Capture the cell that displays the provided text and extract its [X, Y] central coordinate. 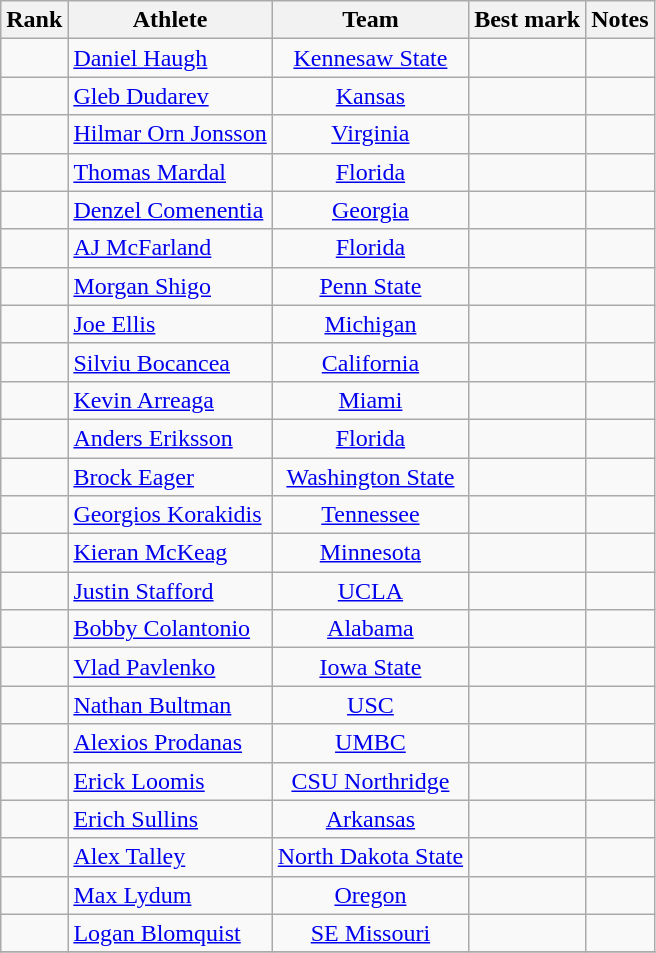
North Dakota State [370, 857]
Rank [34, 20]
UMBC [370, 743]
Kennesaw State [370, 58]
Athlete [170, 20]
Logan Blomquist [170, 933]
Michigan [370, 324]
Brock Eager [170, 477]
Bobby Colantonio [170, 629]
USC [370, 705]
Alabama [370, 629]
Thomas Mardal [170, 172]
Best mark [528, 20]
Kevin Arreaga [170, 400]
Oregon [370, 895]
Georgios Korakidis [170, 515]
Washington State [370, 477]
California [370, 362]
Team [370, 20]
Kieran McKeag [170, 553]
Miami [370, 400]
Gleb Dudarev [170, 96]
Nathan Bultman [170, 705]
UCLA [370, 591]
Georgia [370, 210]
Erich Sullins [170, 819]
Max Lydum [170, 895]
Vlad Pavlenko [170, 667]
AJ McFarland [170, 248]
CSU Northridge [370, 781]
Notes [620, 20]
Morgan Shigo [170, 286]
Kansas [370, 96]
Iowa State [370, 667]
Daniel Haugh [170, 58]
Hilmar Orn Jonsson [170, 134]
Tennessee [370, 515]
Erick Loomis [170, 781]
Arkansas [370, 819]
Denzel Comenentia [170, 210]
Silviu Bocancea [170, 362]
Alexios Prodanas [170, 743]
Virginia [370, 134]
Penn State [370, 286]
Minnesota [370, 553]
Anders Eriksson [170, 438]
Justin Stafford [170, 591]
SE Missouri [370, 933]
Joe Ellis [170, 324]
Alex Talley [170, 857]
